Determine the (x, y) coordinate at the center of the cell enclosing the given text.  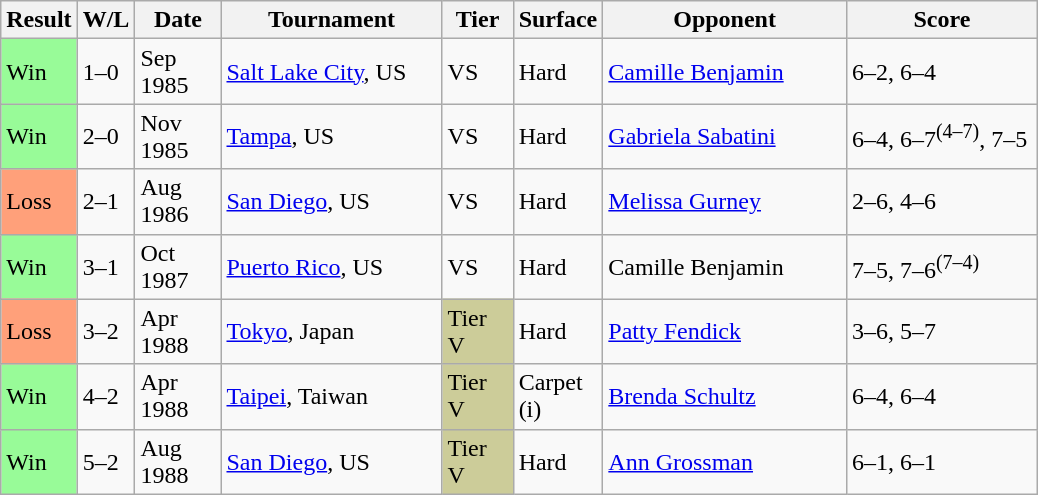
6–4, 6–7(4–7), 7–5 (942, 136)
3–1 (106, 266)
2–0 (106, 136)
Taipei, Taiwan (332, 396)
Oct 1987 (178, 266)
Puerto Rico, US (332, 266)
2–6, 4–6 (942, 202)
Tokyo, Japan (332, 332)
7–5, 7–6(7–4) (942, 266)
3–6, 5–7 (942, 332)
Brenda Schultz (725, 396)
1–0 (106, 72)
Aug 1988 (178, 462)
Melissa Gurney (725, 202)
Sep 1985 (178, 72)
Carpet (i) (558, 396)
Nov 1985 (178, 136)
6–4, 6–4 (942, 396)
Tampa, US (332, 136)
3–2 (106, 332)
W/L (106, 20)
Date (178, 20)
6–1, 6–1 (942, 462)
Score (942, 20)
5–2 (106, 462)
Result (39, 20)
Patty Fendick (725, 332)
Aug 1986 (178, 202)
Gabriela Sabatini (725, 136)
Tournament (332, 20)
Surface (558, 20)
6–2, 6–4 (942, 72)
Salt Lake City, US (332, 72)
Tier (478, 20)
4–2 (106, 396)
Opponent (725, 20)
Ann Grossman (725, 462)
2–1 (106, 202)
